From the cell containing the given text, extract its center point as (X, Y) coordinate. 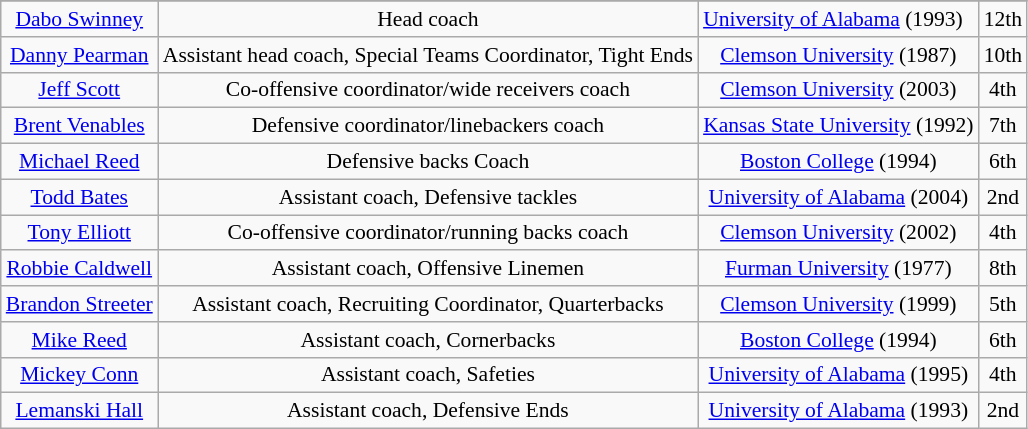
Jeff Scott (80, 90)
Todd Bates (80, 197)
Furman University (1977) (838, 269)
Kansas State University (1992) (838, 126)
Clemson University (2003) (838, 90)
Assistant coach, Offensive Linemen (428, 269)
7th (1004, 126)
Defensive backs Coach (428, 162)
12th (1004, 19)
Co-offensive coordinator/running backs coach (428, 233)
Tony Elliott (80, 233)
Dabo Swinney (80, 19)
Head coach (428, 19)
Danny Pearman (80, 55)
Co-offensive coordinator/wide receivers coach (428, 90)
Assistant coach, Defensive tackles (428, 197)
Assistant coach, Cornerbacks (428, 340)
Lemanski Hall (80, 411)
Michael Reed (80, 162)
Clemson University (1987) (838, 55)
University of Alabama (2004) (838, 197)
Clemson University (1999) (838, 304)
Assistant coach, Defensive Ends (428, 411)
8th (1004, 269)
10th (1004, 55)
Assistant coach, Recruiting Coordinator, Quarterbacks (428, 304)
Clemson University (2002) (838, 233)
Mike Reed (80, 340)
Assistant coach, Safeties (428, 375)
Brandon Streeter (80, 304)
Robbie Caldwell (80, 269)
Assistant head coach, Special Teams Coordinator, Tight Ends (428, 55)
Defensive coordinator/linebackers coach (428, 126)
University of Alabama (1995) (838, 375)
Brent Venables (80, 126)
5th (1004, 304)
Mickey Conn (80, 375)
